Pinpoint the cell where the given text exists, returning its [x, y] midpoint coordinate. 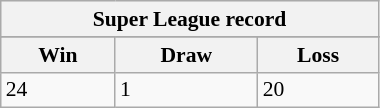
24 [58, 90]
Loss [318, 55]
20 [318, 90]
Win [58, 55]
Draw [186, 55]
Super League record [190, 19]
1 [186, 90]
